Pinpoint the cell where the given text exists, returning its [X, Y] midpoint coordinate. 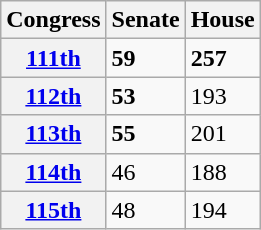
257 [222, 58]
59 [146, 58]
201 [222, 134]
48 [146, 210]
188 [222, 172]
194 [222, 210]
House [222, 20]
Senate [146, 20]
55 [146, 134]
Congress [54, 20]
46 [146, 172]
113th [54, 134]
111th [54, 58]
114th [54, 172]
112th [54, 96]
115th [54, 210]
193 [222, 96]
53 [146, 96]
